Extract the [X, Y] coordinate from the center of the cell holding the provided text.  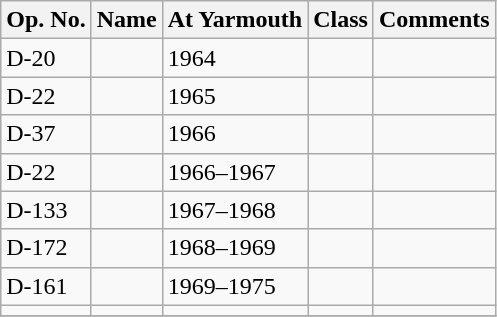
At Yarmouth [235, 20]
Name [126, 20]
D-37 [46, 134]
1966 [235, 134]
1968–1969 [235, 248]
1966–1967 [235, 172]
1967–1968 [235, 210]
Class [341, 20]
D-161 [46, 286]
1964 [235, 58]
D-20 [46, 58]
D-133 [46, 210]
1969–1975 [235, 286]
Op. No. [46, 20]
D-172 [46, 248]
Comments [434, 20]
1965 [235, 96]
